Output the [X, Y] coordinate of the center of the cell containing the given text.  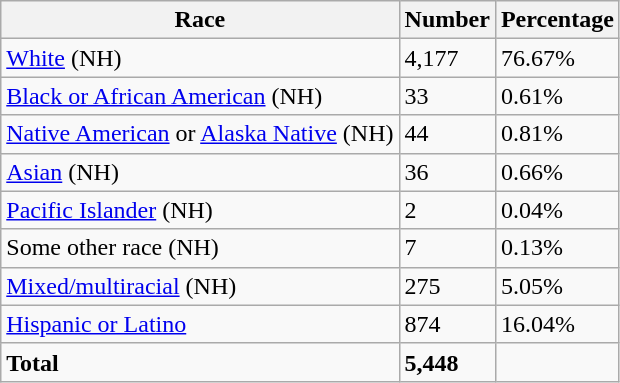
Number [447, 20]
0.04% [557, 210]
0.13% [557, 248]
5,448 [447, 362]
33 [447, 96]
Percentage [557, 20]
2 [447, 210]
4,177 [447, 58]
Mixed/multiracial (NH) [200, 286]
Race [200, 20]
275 [447, 286]
Some other race (NH) [200, 248]
5.05% [557, 286]
0.66% [557, 172]
0.81% [557, 134]
White (NH) [200, 58]
7 [447, 248]
16.04% [557, 324]
0.61% [557, 96]
Black or African American (NH) [200, 96]
Native American or Alaska Native (NH) [200, 134]
Asian (NH) [200, 172]
76.67% [557, 58]
874 [447, 324]
44 [447, 134]
Pacific Islander (NH) [200, 210]
Total [200, 362]
Hispanic or Latino [200, 324]
36 [447, 172]
